Find where the given text appears and provide that cell's center as (x, y) coordinate. 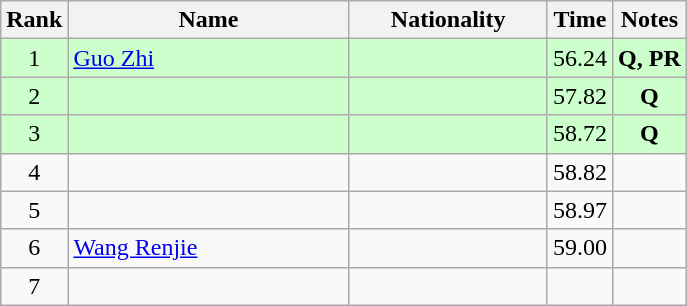
59.00 (580, 248)
2 (34, 96)
Nationality (448, 20)
Notes (650, 20)
Name (208, 20)
Wang Renjie (208, 248)
58.97 (580, 210)
Q, PR (650, 58)
7 (34, 286)
56.24 (580, 58)
4 (34, 172)
1 (34, 58)
58.82 (580, 172)
57.82 (580, 96)
3 (34, 134)
58.72 (580, 134)
5 (34, 210)
Rank (34, 20)
Time (580, 20)
6 (34, 248)
Guo Zhi (208, 58)
